For the text-containing cell, return its midpoint in (x, y) coordinate format. 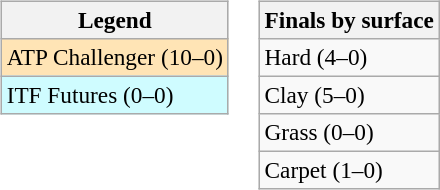
ATP Challenger (10–0) (114, 57)
Hard (4–0) (349, 57)
Legend (114, 20)
Finals by surface (349, 20)
ITF Futures (0–0) (114, 95)
Clay (5–0) (349, 95)
Grass (0–0) (349, 133)
Carpet (1–0) (349, 171)
